Pinpoint the cell where the given text exists, returning its (X, Y) midpoint coordinate. 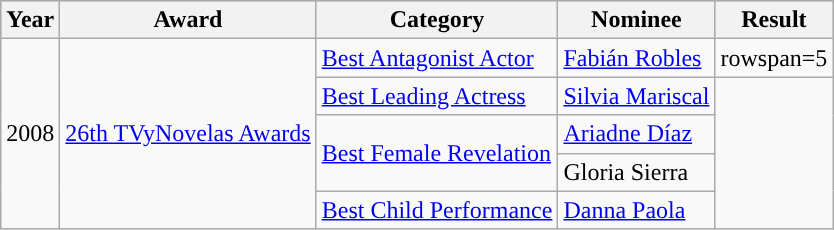
Ariadne Díaz (636, 134)
rowspan=5 (774, 58)
Best Female Revelation (437, 153)
Best Child Performance (437, 210)
Best Antagonist Actor (437, 58)
26th TVyNovelas Awards (188, 134)
2008 (30, 134)
Result (774, 20)
Fabián Robles (636, 58)
Best Leading Actress (437, 96)
Category (437, 20)
Silvia Mariscal (636, 96)
Year (30, 20)
Award (188, 20)
Nominee (636, 20)
Danna Paola (636, 210)
Gloria Sierra (636, 172)
